Identify which cell holds the provided text, then report its [X, Y] central coordinate. 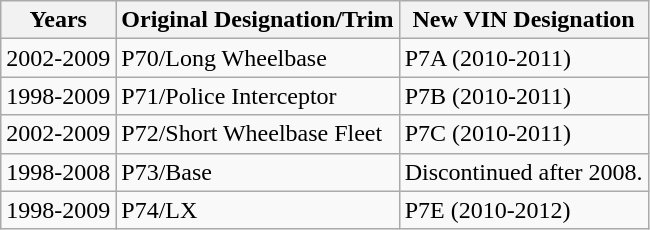
Years [58, 20]
P7A (2010-2011) [524, 58]
P74/LX [258, 210]
P7B (2010-2011) [524, 96]
Original Designation/Trim [258, 20]
Discontinued after 2008. [524, 172]
P73/Base [258, 172]
P71/Police Interceptor [258, 96]
New VIN Designation [524, 20]
1998-2008 [58, 172]
P7C (2010-2011) [524, 134]
P70/Long Wheelbase [258, 58]
P7E (2010-2012) [524, 210]
P72/Short Wheelbase Fleet [258, 134]
